Find where the given text appears and provide that cell's center as [x, y] coordinate. 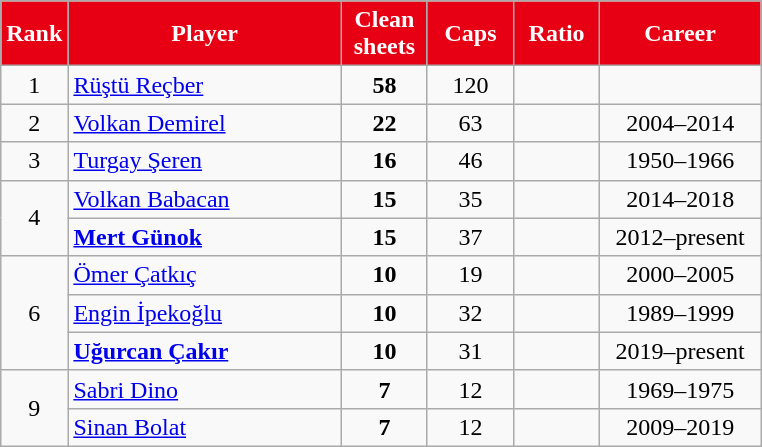
Rank [34, 34]
63 [470, 123]
Rüştü Reçber [205, 85]
Sabri Dino [205, 389]
Volkan Demirel [205, 123]
9 [34, 408]
6 [34, 313]
Engin İpekoğlu [205, 313]
2014–2018 [680, 199]
Caps [470, 34]
19 [470, 275]
Ömer Çatkıç [205, 275]
Clean sheets [384, 34]
37 [470, 237]
2004–2014 [680, 123]
2 [34, 123]
Ratio [557, 34]
Turgay Şeren [205, 161]
46 [470, 161]
1989–1999 [680, 313]
1 [34, 85]
31 [470, 351]
Player [205, 34]
Volkan Babacan [205, 199]
32 [470, 313]
Career [680, 34]
2009–2019 [680, 427]
2012–present [680, 237]
35 [470, 199]
120 [470, 85]
2019–present [680, 351]
2000–2005 [680, 275]
Sinan Bolat [205, 427]
Mert Günok [205, 237]
16 [384, 161]
4 [34, 218]
3 [34, 161]
22 [384, 123]
Uğurcan Çakır [205, 351]
58 [384, 85]
1969–1975 [680, 389]
1950–1966 [680, 161]
